From the cell containing the given text, extract its center point as (X, Y) coordinate. 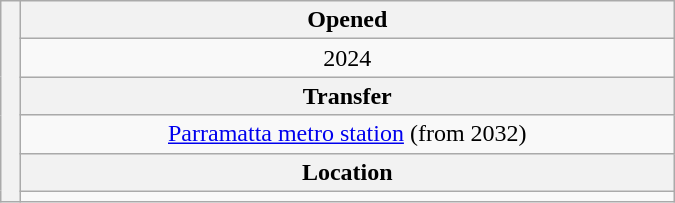
Transfer (347, 96)
Parramatta metro station (from 2032) (347, 134)
2024 (347, 58)
Location (347, 172)
Opened (347, 20)
